Determine the [x, y] coordinate at the center of the cell enclosing the given text.  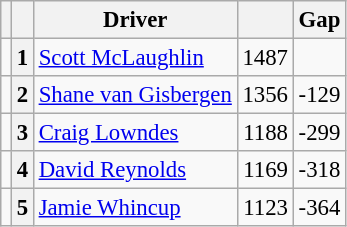
Driver [135, 20]
4 [22, 170]
Craig Lowndes [135, 133]
-129 [319, 95]
2 [22, 95]
-318 [319, 170]
1356 [265, 95]
5 [22, 208]
Shane van Gisbergen [135, 95]
-364 [319, 208]
Jamie Whincup [135, 208]
-299 [319, 133]
David Reynolds [135, 170]
1169 [265, 170]
1123 [265, 208]
Scott McLaughlin [135, 58]
1 [22, 58]
1188 [265, 133]
3 [22, 133]
1487 [265, 58]
Gap [319, 20]
